Pinpoint the cell where the given text exists, returning its (X, Y) midpoint coordinate. 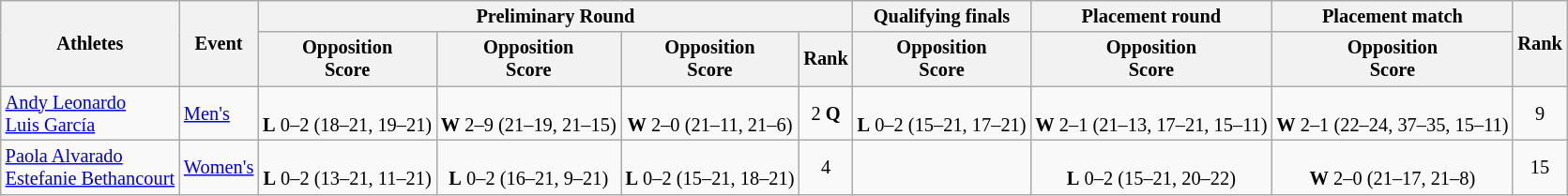
W 2–1 (21–13, 17–21, 15–11) (1150, 113)
Paola AlvaradoEstefanie Bethancourt (90, 167)
Qualifying finals (942, 16)
2 Q (826, 113)
W 2–0 (21–11, 21–6) (710, 113)
Placement round (1150, 16)
L 0–2 (15–21, 17–21) (942, 113)
Andy Leonardo Luis García (90, 113)
9 (1539, 113)
L 0–2 (13–21, 11–21) (347, 167)
L 0–2 (18–21, 19–21) (347, 113)
L 0–2 (15–21, 18–21) (710, 167)
4 (826, 167)
Athletes (90, 43)
15 (1539, 167)
W 2–0 (21–17, 21–8) (1393, 167)
Event (219, 43)
Placement match (1393, 16)
W 2–9 (21–19, 21–15) (529, 113)
W 2–1 (22–24, 37–35, 15–11) (1393, 113)
Preliminary Round (556, 16)
Women's (219, 167)
L 0–2 (16–21, 9–21) (529, 167)
Men's (219, 113)
L 0–2 (15–21, 20–22) (1150, 167)
